Identify which cell holds the provided text, then report its (x, y) central coordinate. 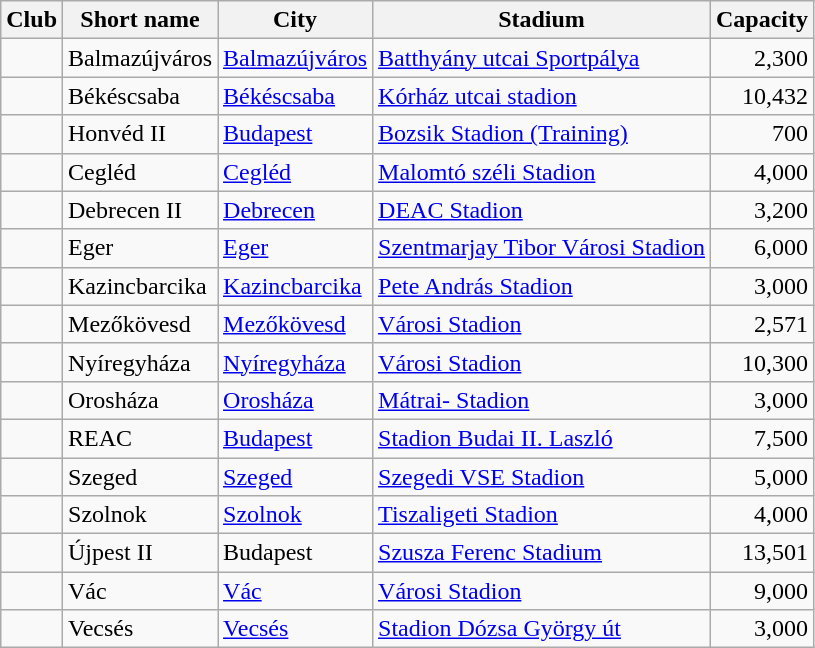
Kórház utcai stadion (542, 96)
3,200 (762, 210)
7,500 (762, 438)
5,000 (762, 477)
Capacity (762, 20)
Tiszaligeti Stadion (542, 515)
Szegedi VSE Stadion (542, 477)
REAC (140, 438)
DEAC Stadion (542, 210)
Club (32, 20)
6,000 (762, 248)
Szentmarjay Tibor Városi Stadion (542, 248)
Bozsik Stadion (Training) (542, 134)
Pete András Stadion (542, 286)
700 (762, 134)
10,432 (762, 96)
Short name (140, 20)
13,501 (762, 553)
2,300 (762, 58)
Szusza Ferenc Stadium (542, 553)
Stadium (542, 20)
Debrecen II (140, 210)
Debrecen (296, 210)
Stadion Budai II. Laszló (542, 438)
2,571 (762, 324)
Mátrai- Stadion (542, 400)
9,000 (762, 591)
Honvéd II (140, 134)
City (296, 20)
Batthyány utcai Sportpálya (542, 58)
10,300 (762, 362)
Malomtó széli Stadion (542, 172)
Stadion Dózsa György út (542, 629)
Újpest II (140, 553)
